Return the (x, y) coordinate for the center point of the cell that contains the specified text.  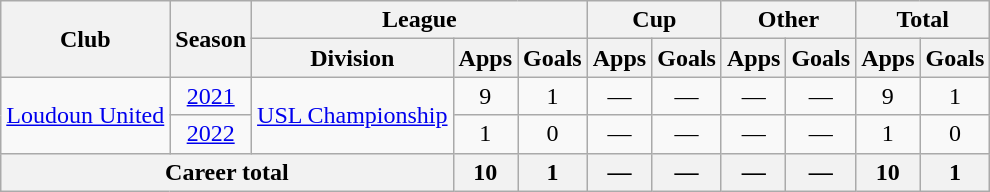
Cup (654, 20)
Loudoun United (86, 115)
Division (353, 58)
Other (788, 20)
2021 (211, 96)
Career total (227, 172)
League (420, 20)
Season (211, 39)
Total (923, 20)
USL Championship (353, 115)
2022 (211, 134)
Club (86, 39)
